Find where the given text appears and provide that cell's center as [X, Y] coordinate. 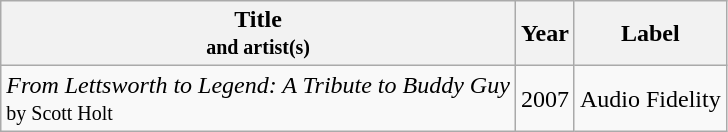
From Lettsworth to Legend: A Tribute to Buddy Guyby Scott Holt [258, 98]
Year [544, 34]
Label [650, 34]
Audio Fidelity [650, 98]
2007 [544, 98]
Titleand artist(s) [258, 34]
